Identify which cell holds the provided text, then report its (x, y) central coordinate. 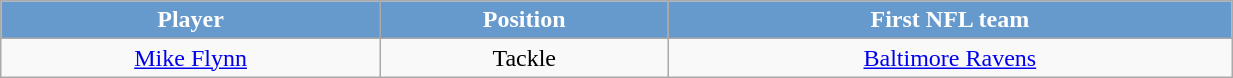
Tackle (524, 58)
Player (191, 20)
Mike Flynn (191, 58)
First NFL team (950, 20)
Baltimore Ravens (950, 58)
Position (524, 20)
